For the text-containing cell, return its midpoint in [X, Y] coordinate format. 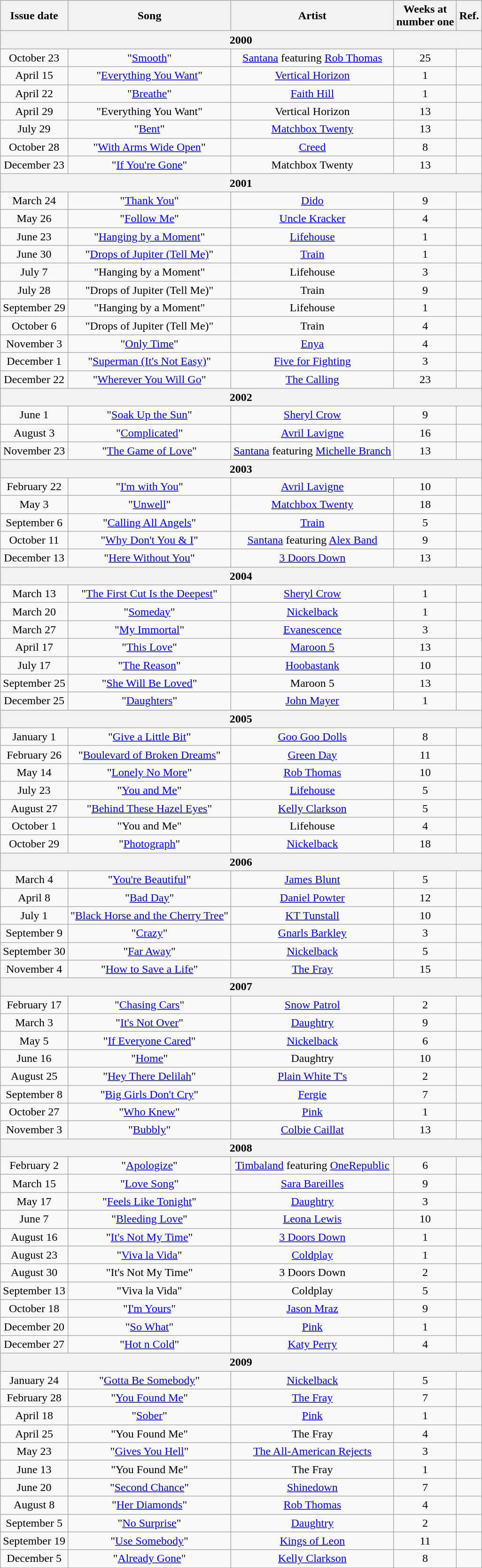
December 1 [34, 361]
"This Love" [149, 647]
"You're Beautiful" [149, 880]
September 6 [34, 523]
"Superman (It's Not Easy)" [149, 361]
January 24 [34, 1380]
"So What" [149, 1326]
March 4 [34, 880]
Enya [312, 344]
Snow Patrol [312, 1005]
September 5 [34, 1523]
May 17 [34, 1201]
October 11 [34, 540]
Issue date [34, 16]
"It's Not Over" [149, 1022]
"Hey There Delilah" [149, 1076]
Evanescence [312, 630]
December 23 [34, 165]
"Bubbly" [149, 1130]
Leona Lewis [312, 1219]
Creed [312, 147]
"No Surprise" [149, 1523]
"Calling All Angels" [149, 523]
Shinedown [312, 1487]
"The First Cut Is the Deepest" [149, 594]
Green Day [312, 754]
2002 [241, 397]
June 30 [34, 254]
"Only Time" [149, 344]
Goo Goo Dolls [312, 737]
"Love Song" [149, 1184]
Daniel Powter [312, 898]
September 25 [34, 683]
"Her Diamonds" [149, 1505]
April 15 [34, 76]
"Breathe" [149, 93]
"Someday" [149, 612]
October 29 [34, 844]
"If You're Gone" [149, 165]
April 25 [34, 1434]
"My Immortal" [149, 630]
"Unwell" [149, 504]
2003 [241, 469]
Timbaland featuring OneRepublic [312, 1166]
"How to Save a Life" [149, 969]
Hoobastank [312, 665]
May 26 [34, 218]
Dido [312, 200]
"Bad Day" [149, 898]
"Chasing Cars" [149, 1005]
October 27 [34, 1112]
June 23 [34, 236]
June 1 [34, 415]
Uncle Kracker [312, 218]
"Gotta Be Somebody" [149, 1380]
"Hot n Cold" [149, 1344]
"Wherever You Will Go" [149, 379]
July 7 [34, 272]
October 23 [34, 58]
Colbie Caillat [312, 1130]
February 17 [34, 1005]
"Sober" [149, 1416]
March 20 [34, 612]
August 16 [34, 1237]
June 7 [34, 1219]
September 30 [34, 951]
July 17 [34, 665]
December 20 [34, 1326]
Faith Hill [312, 93]
12 [425, 898]
"With Arms Wide Open" [149, 147]
February 22 [34, 486]
December 27 [34, 1344]
September 9 [34, 933]
March 15 [34, 1184]
September 8 [34, 1094]
"Feels Like Tonight" [149, 1201]
March 27 [34, 630]
"Second Chance" [149, 1487]
"Thank You" [149, 200]
Gnarls Barkley [312, 933]
"Follow Me" [149, 218]
December 5 [34, 1559]
June 13 [34, 1469]
"Photograph" [149, 844]
Santana featuring Alex Band [312, 540]
Five for Fighting [312, 361]
March 13 [34, 594]
Weeks atnumber one [425, 16]
April 29 [34, 111]
KT Tunstall [312, 915]
"Home" [149, 1058]
15 [425, 969]
Sara Bareilles [312, 1184]
Plain White T's [312, 1076]
"Complicated" [149, 433]
"If Everyone Cared" [149, 1040]
25 [425, 58]
February 28 [34, 1398]
"The Game of Love" [149, 451]
2006 [241, 862]
Kings of Leon [312, 1541]
"Lonely No More" [149, 772]
"Behind These Hazel Eyes" [149, 808]
Santana featuring Rob Thomas [312, 58]
2008 [241, 1148]
Song [149, 16]
23 [425, 379]
April 18 [34, 1416]
"Already Gone" [149, 1559]
October 6 [34, 326]
"Boulevard of Broken Dreams" [149, 754]
"I'm Yours" [149, 1308]
"Why Don't You & I" [149, 540]
September 19 [34, 1541]
February 2 [34, 1166]
May 5 [34, 1040]
September 29 [34, 308]
March 3 [34, 1022]
August 25 [34, 1076]
February 26 [34, 754]
"Give a Little Bit" [149, 737]
2005 [241, 719]
The All-American Rejects [312, 1452]
April 17 [34, 647]
James Blunt [312, 880]
December 22 [34, 379]
October 28 [34, 147]
Jason Mraz [312, 1308]
John Mayer [312, 701]
2007 [241, 987]
"The Reason" [149, 665]
December 13 [34, 558]
"Far Away" [149, 951]
"Big Girls Don't Cry" [149, 1094]
16 [425, 433]
"Daughters" [149, 701]
Fergie [312, 1094]
"Apologize" [149, 1166]
July 23 [34, 790]
May 3 [34, 504]
December 25 [34, 701]
"I'm with You" [149, 486]
Santana featuring Michelle Branch [312, 451]
January 1 [34, 737]
Katy Perry [312, 1344]
November 4 [34, 969]
"Bleeding Love" [149, 1219]
August 23 [34, 1255]
"Use Somebody" [149, 1541]
July 1 [34, 915]
April 8 [34, 898]
"Black Horse and the Cherry Tree" [149, 915]
2001 [241, 183]
July 28 [34, 290]
May 23 [34, 1452]
June 20 [34, 1487]
"Gives You Hell" [149, 1452]
2004 [241, 576]
"Crazy" [149, 933]
August 30 [34, 1273]
"Here Without You" [149, 558]
September 13 [34, 1291]
June 16 [34, 1058]
"She Will Be Loved" [149, 683]
August 3 [34, 433]
April 22 [34, 93]
August 8 [34, 1505]
May 14 [34, 772]
October 1 [34, 826]
August 27 [34, 808]
"Smooth" [149, 58]
October 18 [34, 1308]
2009 [241, 1362]
2000 [241, 40]
"Soak Up the Sun" [149, 415]
July 29 [34, 129]
Ref. [469, 16]
The Calling [312, 379]
"Bent" [149, 129]
Artist [312, 16]
March 24 [34, 200]
November 23 [34, 451]
"Who Knew" [149, 1112]
